Output the (X, Y) coordinate of the center of the cell containing the given text.  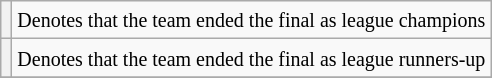
Denotes that the team ended the final as league runners-up (252, 58)
Denotes that the team ended the final as league champions (252, 20)
